Find where the given text appears and provide that cell's center as (x, y) coordinate. 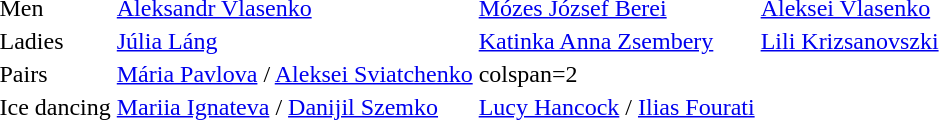
colspan=2 (616, 74)
Mária Pavlova / Aleksei Sviatchenko (294, 74)
Katinka Anna Zsembery (616, 41)
Júlia Láng (294, 41)
